Scan for the cell matching the given text and deliver its [X, Y] coordinate at center. 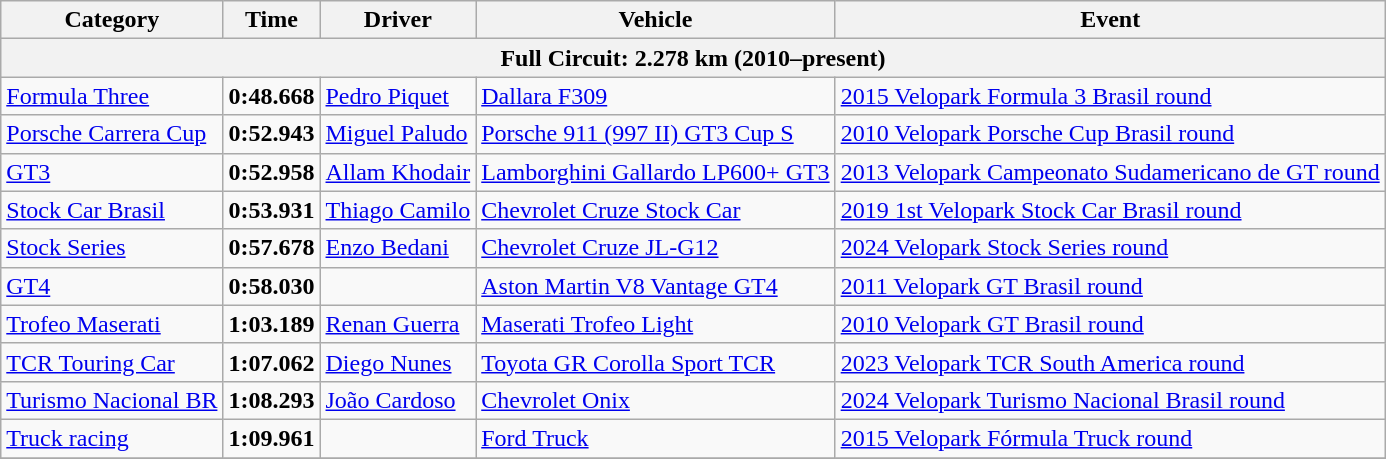
Chevrolet Cruze JL-G12 [656, 248]
Porsche Carrera Cup [112, 134]
Driver [398, 20]
Truck racing [112, 438]
Time [272, 20]
Maserati Trofeo Light [656, 324]
Full Circuit: 2.278 km (2010–present) [693, 58]
1:08.293 [272, 400]
Turismo Nacional BR [112, 400]
2015 Velopark Fórmula Truck round [1110, 438]
2019 1st Velopark Stock Car Brasil round [1110, 210]
Stock Car Brasil [112, 210]
Allam Khodair [398, 172]
Vehicle [656, 20]
Stock Series [112, 248]
Trofeo Maserati [112, 324]
TCR Touring Car [112, 362]
0:52.943 [272, 134]
1:09.961 [272, 438]
Category [112, 20]
Porsche 911 (997 II) GT3 Cup S [656, 134]
2024 Velopark Turismo Nacional Brasil round [1110, 400]
Chevrolet Onix [656, 400]
2013 Velopark Campeonato Sudamericano de GT round [1110, 172]
João Cardoso [398, 400]
0:58.030 [272, 286]
0:53.931 [272, 210]
Dallara F309 [656, 96]
0:48.668 [272, 96]
Pedro Piquet [398, 96]
2024 Velopark Stock Series round [1110, 248]
1:07.062 [272, 362]
Enzo Bedani [398, 248]
Ford Truck [656, 438]
2010 Velopark GT Brasil round [1110, 324]
Lamborghini Gallardo LP600+ GT3 [656, 172]
GT4 [112, 286]
0:52.958 [272, 172]
GT3 [112, 172]
2015 Velopark Formula 3 Brasil round [1110, 96]
2011 Velopark GT Brasil round [1110, 286]
Toyota GR Corolla Sport TCR [656, 362]
Event [1110, 20]
2023 Velopark TCR South America round [1110, 362]
2010 Velopark Porsche Cup Brasil round [1110, 134]
1:03.189 [272, 324]
0:57.678 [272, 248]
Diego Nunes [398, 362]
Formula Three [112, 96]
Renan Guerra [398, 324]
Miguel Paludo [398, 134]
Thiago Camilo [398, 210]
Chevrolet Cruze Stock Car [656, 210]
Aston Martin V8 Vantage GT4 [656, 286]
